Return [x, y] of the center of cell containing provided text 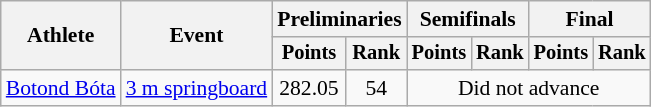
Event [197, 36]
Final [590, 19]
Preliminaries [339, 19]
54 [376, 88]
Botond Bóta [61, 88]
Did not advance [529, 88]
282.05 [309, 88]
Athlete [61, 36]
3 m springboard [197, 88]
Semifinals [468, 19]
